Find where the given text appears and provide that cell's center as [x, y] coordinate. 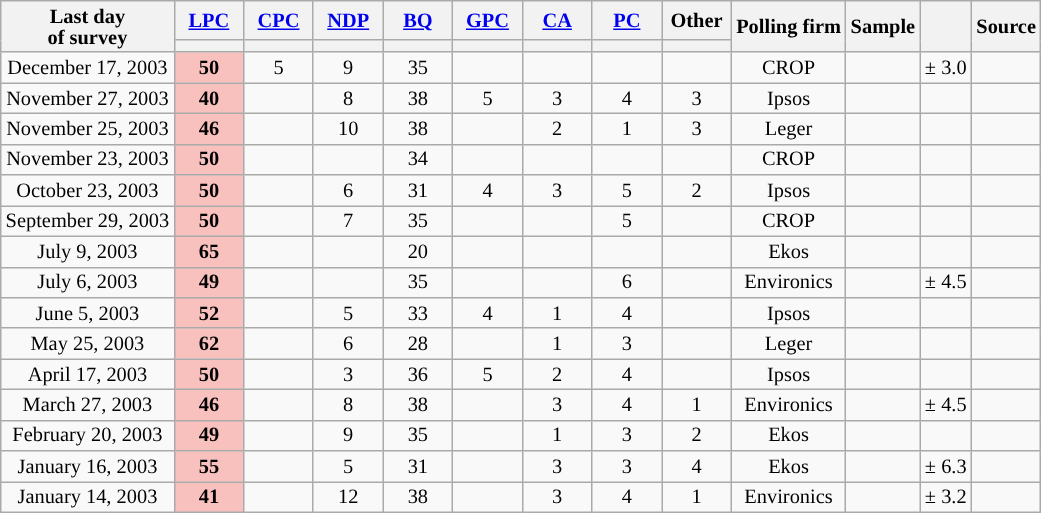
20 [418, 252]
33 [418, 312]
July 9, 2003 [88, 252]
Source [1006, 26]
January 14, 2003 [88, 496]
November 27, 2003 [88, 98]
Last day of survey [88, 26]
55 [209, 466]
± 3.0 [946, 68]
Polling firm [788, 26]
34 [418, 160]
28 [418, 344]
62 [209, 344]
65 [209, 252]
± 6.3 [946, 466]
April 17, 2003 [88, 374]
November 23, 2003 [88, 160]
41 [209, 496]
40 [209, 98]
Sample [883, 26]
BQ [418, 20]
LPC [209, 20]
December 17, 2003 [88, 68]
October 23, 2003 [88, 190]
March 27, 2003 [88, 404]
Other [697, 20]
November 25, 2003 [88, 128]
10 [348, 128]
CPC [279, 20]
NDP [348, 20]
June 5, 2003 [88, 312]
± 3.2 [946, 496]
7 [348, 220]
July 6, 2003 [88, 282]
May 25, 2003 [88, 344]
January 16, 2003 [88, 466]
36 [418, 374]
12 [348, 496]
September 29, 2003 [88, 220]
52 [209, 312]
CA [557, 20]
GPC [488, 20]
PC [627, 20]
February 20, 2003 [88, 436]
